Identify which cell holds the provided text, then report its (X, Y) central coordinate. 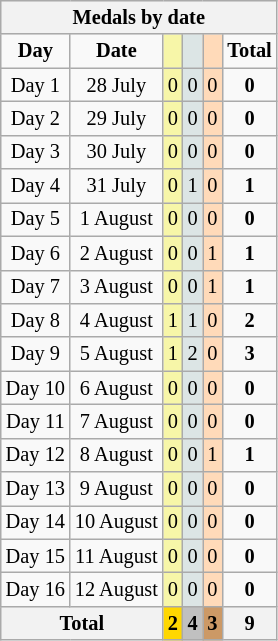
Date (116, 51)
Day 14 (36, 522)
2 August (116, 253)
5 August (116, 354)
Day 3 (36, 152)
Medals by date (139, 17)
Day (36, 51)
Day 10 (36, 388)
29 July (116, 118)
4 (193, 623)
Day 13 (36, 489)
Day 11 (36, 421)
Day 6 (36, 253)
Day 7 (36, 287)
11 August (116, 556)
Day 4 (36, 186)
Day 8 (36, 320)
1 August (116, 219)
28 July (116, 85)
31 July (116, 186)
9 August (116, 489)
3 August (116, 287)
Day 15 (36, 556)
8 August (116, 455)
Day 1 (36, 85)
30 July (116, 152)
10 August (116, 522)
12 August (116, 589)
Day 12 (36, 455)
7 August (116, 421)
Day 16 (36, 589)
Day 9 (36, 354)
9 (249, 623)
6 August (116, 388)
4 August (116, 320)
Day 2 (36, 118)
Day 5 (36, 219)
